Return the [X, Y] coordinate for the center point of the cell that contains the specified text.  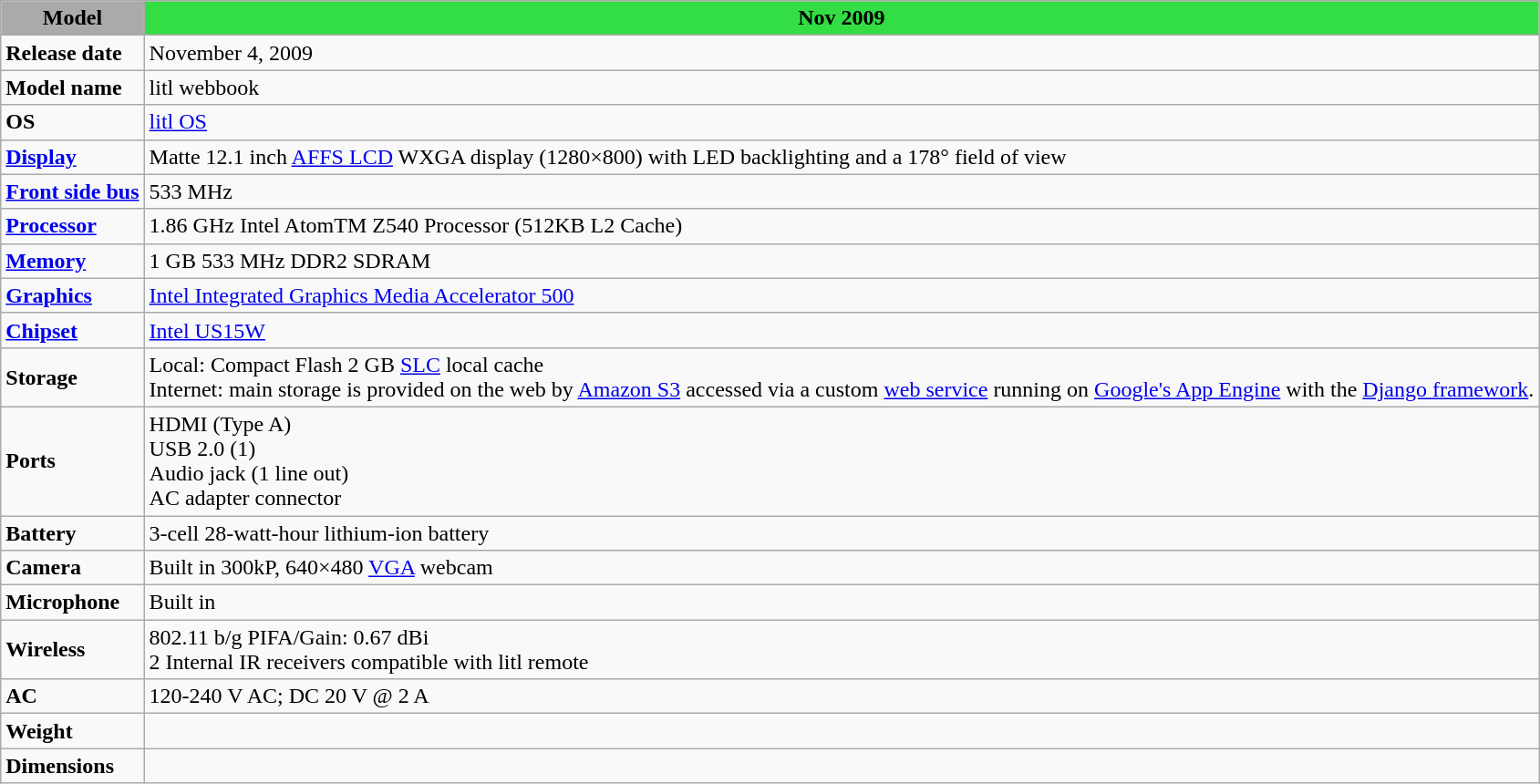
litl OS [842, 122]
Microphone [73, 603]
Weight [73, 731]
Intel US15W [842, 330]
Dimensions [73, 766]
Storage [73, 377]
Built in 300kP, 640×480 VGA webcam [842, 568]
OS [73, 122]
litl webbook [842, 88]
Wireless [73, 649]
120-240 V AC; DC 20 V @ 2 A [842, 696]
HDMI (Type A) USB 2.0 (1) Audio jack (1 line out) AC adapter connector [842, 461]
AC [73, 696]
Memory [73, 261]
Camera [73, 568]
Model [73, 18]
Matte 12.1 inch AFFS LCD WXGA display (1280×800) with LED backlighting and a 178° field of view [842, 157]
Built in [842, 603]
Display [73, 157]
1 GB 533 MHz DDR2 SDRAM [842, 261]
Processor [73, 226]
Battery [73, 533]
Nov 2009 [842, 18]
Graphics [73, 295]
Intel Integrated Graphics Media Accelerator 500 [842, 295]
Chipset [73, 330]
1.86 GHz Intel AtomTM Z540 Processor (512KB L2 Cache) [842, 226]
Front side bus [73, 191]
3-cell 28-watt-hour lithium-ion battery [842, 533]
802.11 b/g PIFA/Gain: 0.67 dBi 2 Internal IR receivers compatible with litl remote [842, 649]
Ports [73, 461]
Model name [73, 88]
November 4, 2009 [842, 53]
Release date [73, 53]
533 MHz [842, 191]
